Locate the cell with the specified text and output its (x, y) center coordinate. 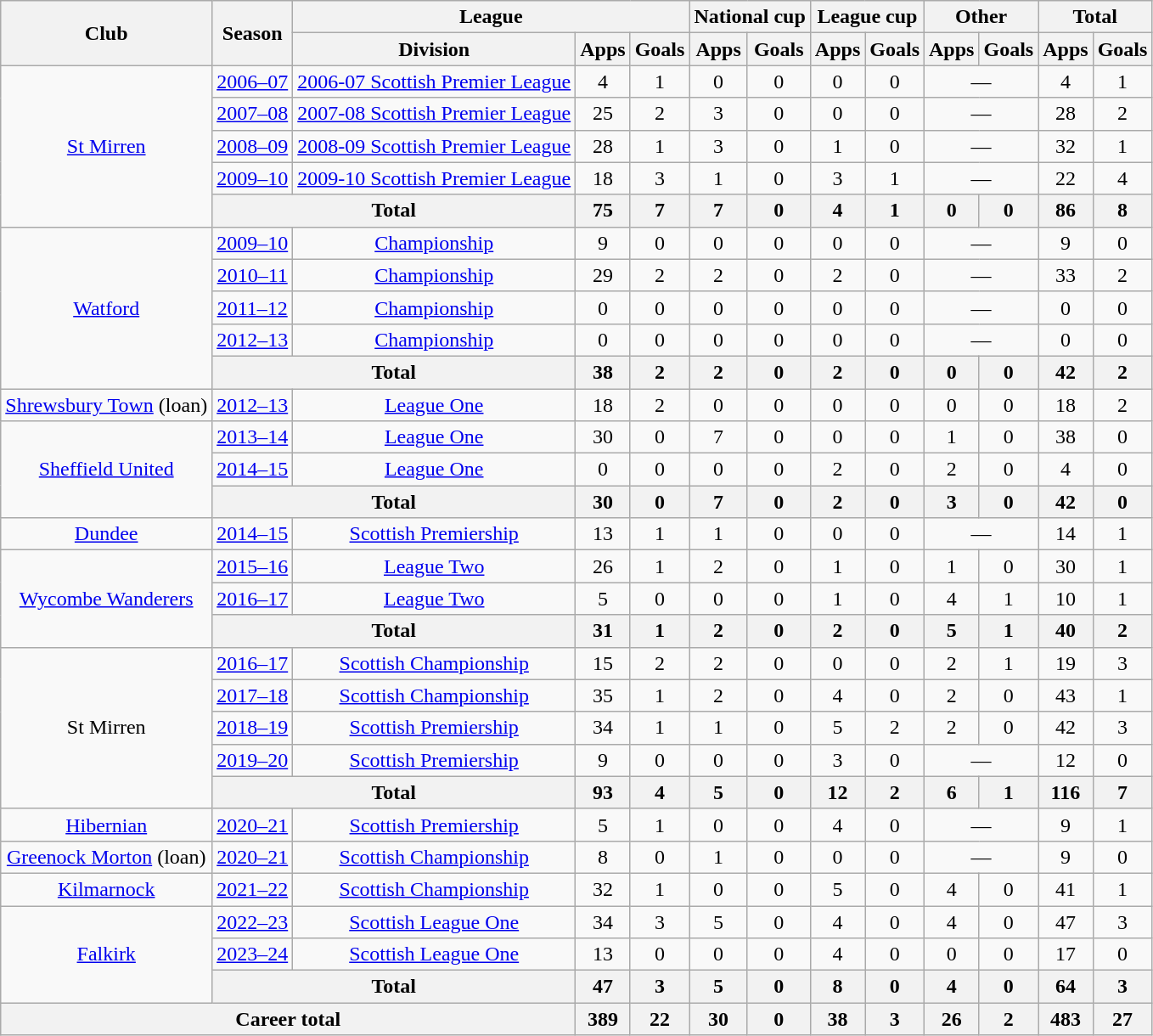
2006-07 Scottish Premier League (435, 82)
64 (1066, 987)
2013–14 (253, 437)
Season (253, 33)
2008–09 (253, 146)
35 (603, 695)
Wycombe Wanderers (107, 599)
31 (603, 631)
10 (1066, 599)
86 (1066, 211)
2018–19 (253, 728)
Career total (289, 1019)
40 (1066, 631)
Shrewsbury Town (loan) (107, 405)
483 (1066, 1019)
25 (603, 114)
Kilmarnock (107, 889)
2010–11 (253, 275)
League cup (867, 17)
2017–18 (253, 695)
75 (603, 211)
389 (603, 1019)
Sheffield United (107, 470)
Greenock Morton (loan) (107, 857)
6 (952, 792)
Club (107, 33)
2019–20 (253, 760)
2008-09 Scottish Premier League (435, 146)
Other (981, 17)
41 (1066, 889)
43 (1066, 695)
2011–12 (253, 307)
15 (603, 663)
2007-08 Scottish Premier League (435, 114)
2007–08 (253, 114)
29 (603, 275)
17 (1066, 954)
Division (435, 49)
116 (1066, 792)
2009-10 Scottish Premier League (435, 178)
93 (603, 792)
14 (1066, 534)
Dundee (107, 534)
2006–07 (253, 82)
2022–23 (253, 921)
Hibernian (107, 825)
2021–22 (253, 889)
2015–16 (253, 566)
33 (1066, 275)
27 (1122, 1019)
19 (1066, 663)
National cup (750, 17)
Watford (107, 307)
2023–24 (253, 954)
League (491, 17)
Falkirk (107, 954)
